Find where the given text appears and provide that cell's center as [x, y] coordinate. 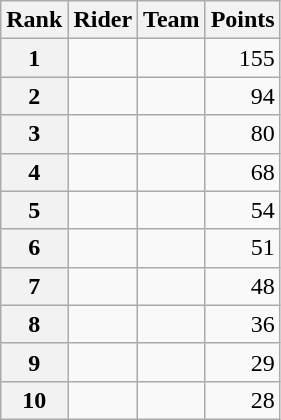
Rider [103, 20]
1 [34, 58]
80 [242, 134]
6 [34, 248]
Team [172, 20]
10 [34, 400]
Rank [34, 20]
28 [242, 400]
9 [34, 362]
Points [242, 20]
68 [242, 172]
36 [242, 324]
7 [34, 286]
29 [242, 362]
48 [242, 286]
2 [34, 96]
5 [34, 210]
94 [242, 96]
51 [242, 248]
8 [34, 324]
4 [34, 172]
54 [242, 210]
3 [34, 134]
155 [242, 58]
